Locate the cell with the specified text and output its (X, Y) center coordinate. 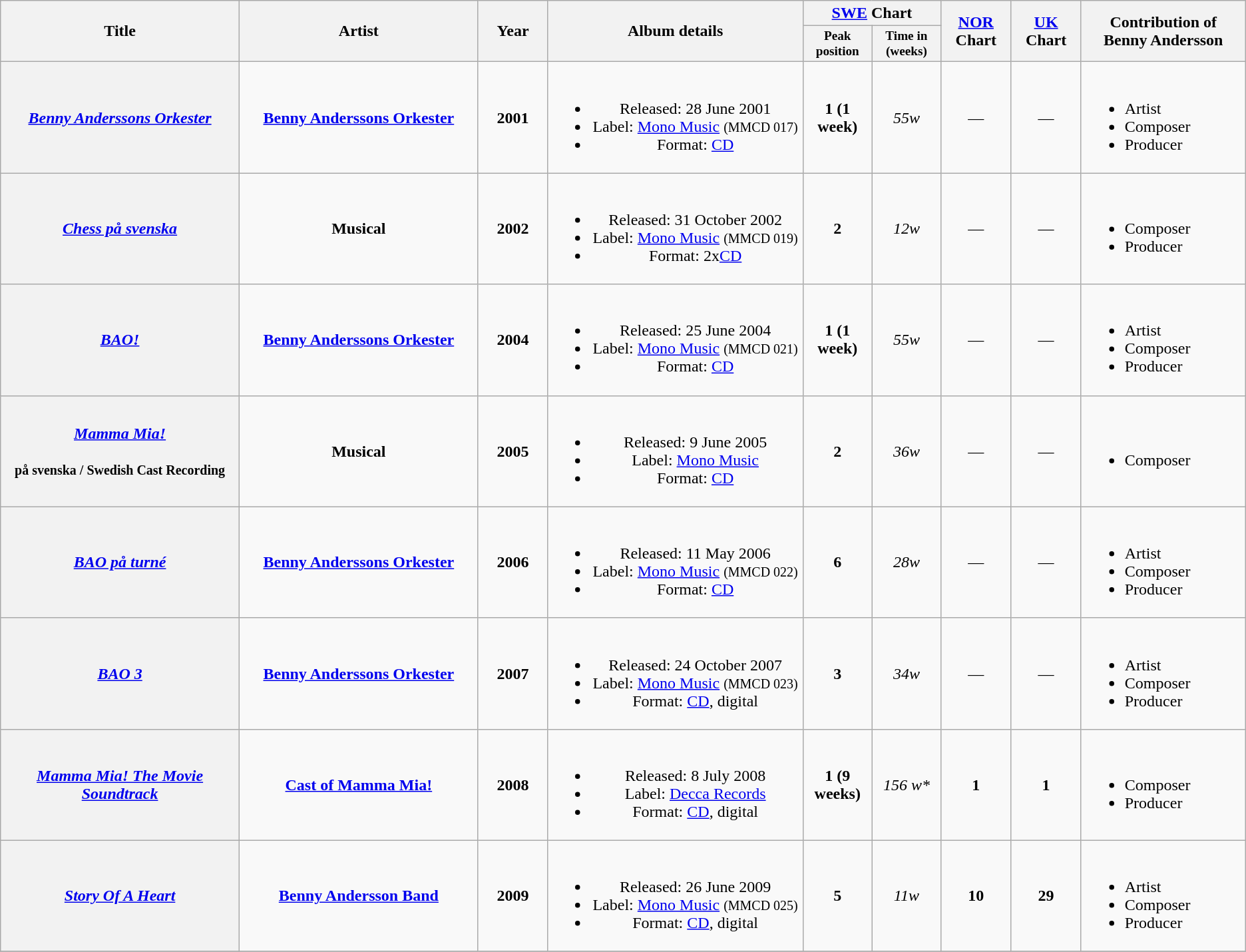
28w (907, 562)
2008 (513, 784)
BAO! (120, 340)
Released: 25 June 2004Label: Mono Music (MMCD 021)Format: CD (675, 340)
2005 (513, 451)
10 (976, 896)
Peak position (837, 44)
SWE Chart (872, 13)
Released: 24 October 2007Label: Mono Music (MMCD 023)Format: CD, digital (675, 674)
11w (907, 896)
Composer (1163, 451)
BAO på turné (120, 562)
UKChart (1046, 31)
2004 (513, 340)
Released: 28 June 2001Label: Mono Music (MMCD 017)Format: CD (675, 117)
Time in(weeks) (907, 44)
3 (837, 674)
Cast of Mamma Mia! (358, 784)
BAO 3 (120, 674)
NORChart (976, 31)
Released: 9 June 2005Label: Mono MusicFormat: CD (675, 451)
Artist (358, 31)
Album details (675, 31)
1 (9 weeks) (837, 784)
2009 (513, 896)
Chess på svenska (120, 229)
12w (907, 229)
Mamma Mia!på svenska / Swedish Cast Recording (120, 451)
34w (907, 674)
2006 (513, 562)
Released: 31 October 2002Label: Mono Music (MMCD 019)Format: 2xCD (675, 229)
Benny Andersson Band (358, 896)
2001 (513, 117)
5 (837, 896)
6 (837, 562)
Story Of A Heart (120, 896)
Year (513, 31)
29 (1046, 896)
Mamma Mia! The Movie Soundtrack (120, 784)
Title (120, 31)
Released: 11 May 2006Label: Mono Music (MMCD 022)Format: CD (675, 562)
Released: 26 June 2009Label: Mono Music (MMCD 025)Format: CD, digital (675, 896)
Released: 8 July 2008Label: Decca RecordsFormat: CD, digital (675, 784)
36w (907, 451)
156 w* (907, 784)
Contribution ofBenny Andersson (1163, 31)
2007 (513, 674)
2002 (513, 229)
